Return the [x, y] coordinate for the center point of the cell that contains the specified text.  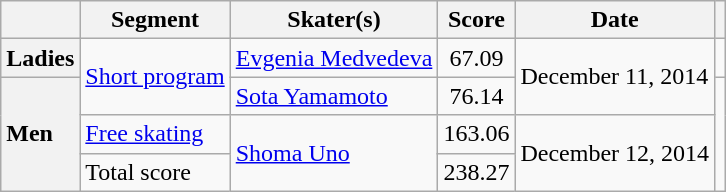
Date [615, 20]
Skater(s) [334, 20]
December 11, 2014 [615, 77]
67.09 [476, 58]
Short program [155, 77]
December 12, 2014 [615, 153]
Shoma Uno [334, 153]
Ladies [40, 58]
Score [476, 20]
Sota Yamamoto [334, 96]
163.06 [476, 134]
238.27 [476, 172]
Evgenia Medvedeva [334, 58]
Total score [155, 172]
Segment [155, 20]
Free skating [155, 134]
Men [40, 134]
76.14 [476, 96]
